Return the [x, y] coordinate for the center point of the cell that contains the specified text.  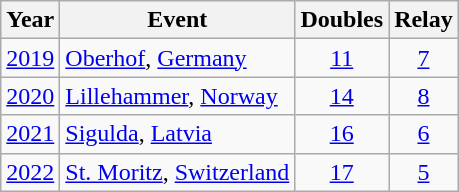
6 [424, 134]
Doubles [342, 20]
16 [342, 134]
14 [342, 96]
2020 [30, 96]
2022 [30, 172]
Sigulda, Latvia [178, 134]
5 [424, 172]
17 [342, 172]
Oberhof, Germany [178, 58]
11 [342, 58]
Lillehammer, Norway [178, 96]
2021 [30, 134]
Relay [424, 20]
2019 [30, 58]
7 [424, 58]
St. Moritz, Switzerland [178, 172]
Event [178, 20]
8 [424, 96]
Year [30, 20]
